Detect which cell encompasses the target text, then output its (X, Y) center coordinate. 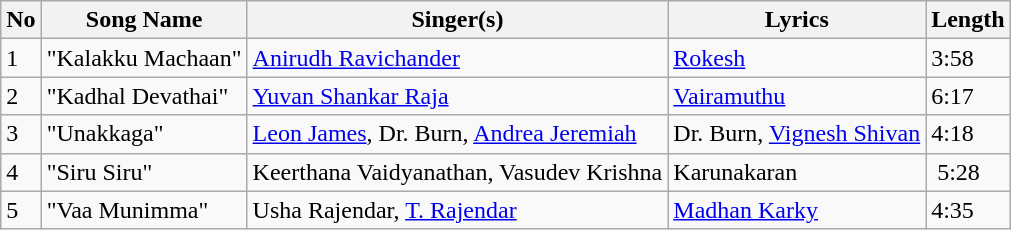
Leon James, Dr. Burn, Andrea Jeremiah (458, 134)
Song Name (144, 20)
Vairamuthu (797, 96)
Lyrics (797, 20)
Yuvan Shankar Raja (458, 96)
4:18 (968, 134)
"Siru Siru" (144, 172)
3 (21, 134)
2 (21, 96)
Madhan Karky (797, 210)
3:58 (968, 58)
"Kadhal Devathai" (144, 96)
Usha Rajendar, T. Rajendar (458, 210)
6:17 (968, 96)
Singer(s) (458, 20)
"Unakkaga" (144, 134)
4:35 (968, 210)
Keerthana Vaidyanathan, Vasudev Krishna (458, 172)
"Kalakku Machaan" (144, 58)
5:28 (968, 172)
4 (21, 172)
"Vaa Munimma" (144, 210)
5 (21, 210)
Karunakaran (797, 172)
No (21, 20)
Anirudh Ravichander (458, 58)
Dr. Burn, Vignesh Shivan (797, 134)
Length (968, 20)
1 (21, 58)
Rokesh (797, 58)
